Find where the given text appears and provide that cell's center as [x, y] coordinate. 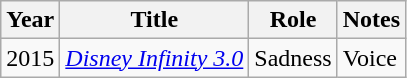
2015 [30, 58]
Role [293, 20]
Year [30, 20]
Notes [371, 20]
Voice [371, 58]
Sadness [293, 58]
Title [154, 20]
Disney Infinity 3.0 [154, 58]
